Return the [X, Y] coordinate for the center point of the cell that contains the specified text.  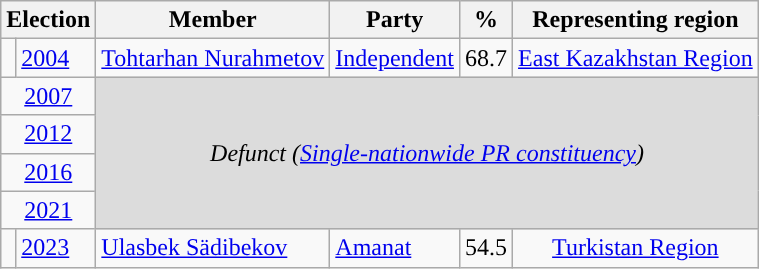
Party [395, 20]
2016 [48, 172]
Tohtarhan Nurahmetov [213, 58]
East Kazakhstan Region [636, 58]
Ulasbek Sädibekov [213, 248]
68.7 [486, 58]
Representing region [636, 20]
Defunct (Single-nationwide PR constituency) [427, 153]
54.5 [486, 248]
Election [48, 20]
Amanat [395, 248]
Independent [395, 58]
2021 [48, 210]
Turkistan Region [636, 248]
% [486, 20]
2012 [48, 134]
2023 [56, 248]
2004 [56, 58]
2007 [48, 96]
Member [213, 20]
